Output the (x, y) coordinate of the center of the cell containing the given text.  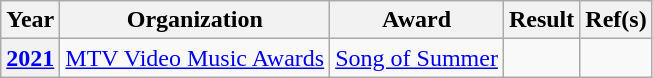
MTV Video Music Awards (195, 58)
Year (30, 20)
Organization (195, 20)
Result (541, 20)
2021 (30, 58)
Award (417, 20)
Song of Summer (417, 58)
Ref(s) (616, 20)
